Identify which cell holds the provided text, then report its (X, Y) central coordinate. 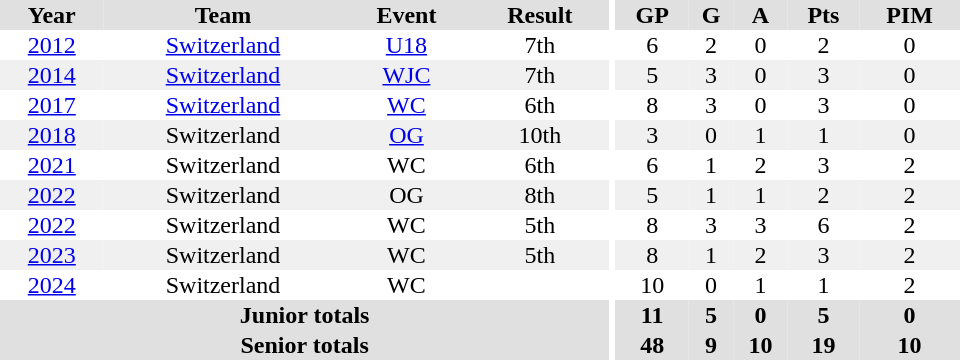
G (711, 15)
Year (52, 15)
Junior totals (304, 315)
WJC (406, 75)
GP (652, 15)
9 (711, 345)
11 (652, 315)
2014 (52, 75)
Team (224, 15)
PIM (910, 15)
2017 (52, 105)
Pts (824, 15)
2018 (52, 135)
A (760, 15)
48 (652, 345)
2021 (52, 165)
Result (540, 15)
U18 (406, 45)
10th (540, 135)
Event (406, 15)
2012 (52, 45)
Senior totals (304, 345)
2023 (52, 255)
2024 (52, 285)
8th (540, 195)
19 (824, 345)
